Find where the given text appears and provide that cell's center as [X, Y] coordinate. 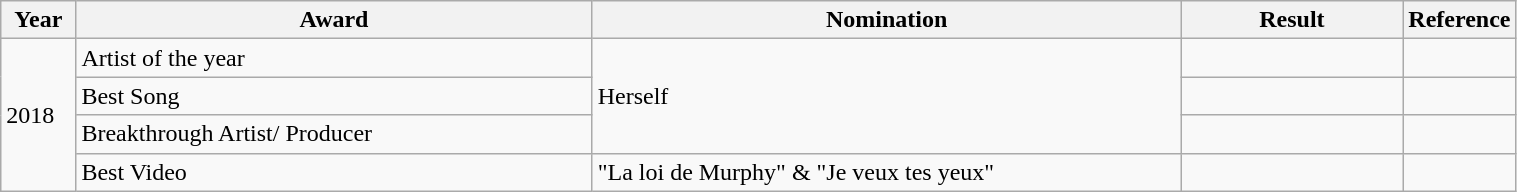
Herself [886, 96]
Artist of the year [334, 58]
"La loi de Murphy" & "Je veux tes yeux" [886, 172]
Nomination [886, 20]
Result [1292, 20]
Best Video [334, 172]
Best Song [334, 96]
Reference [1460, 20]
Award [334, 20]
2018 [38, 115]
Breakthrough Artist/ Producer [334, 134]
Year [38, 20]
